Find where the given text appears and provide that cell's center as (X, Y) coordinate. 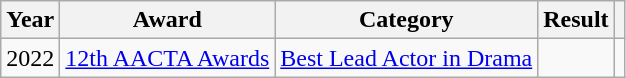
12th AACTA Awards (168, 58)
Result (576, 20)
Award (168, 20)
Category (406, 20)
2022 (30, 58)
Best Lead Actor in Drama (406, 58)
Year (30, 20)
